Scan for the cell matching the given text and deliver its (X, Y) coordinate at center. 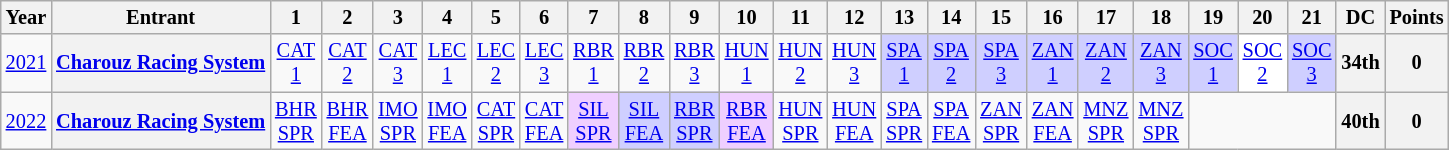
ZAN3 (1160, 63)
LEC3 (544, 63)
CATFEA (544, 121)
DC (1360, 17)
16 (1053, 17)
4 (448, 17)
SOC3 (1312, 63)
SOC1 (1212, 63)
RBRFEA (747, 121)
IMOFEA (448, 121)
7 (593, 17)
CAT2 (348, 63)
HUN2 (800, 63)
11 (800, 17)
15 (1001, 17)
SPA1 (904, 63)
SPAFEA (951, 121)
40th (1360, 121)
6 (544, 17)
SPA3 (1001, 63)
HUNFEA (854, 121)
9 (694, 17)
34th (1360, 63)
BHRSPR (296, 121)
12 (854, 17)
HUN3 (854, 63)
SILFEA (644, 121)
RBR3 (694, 63)
CAT1 (296, 63)
Year (26, 17)
17 (1106, 17)
SPASPR (904, 121)
LEC1 (448, 63)
21 (1312, 17)
19 (1212, 17)
ZAN2 (1106, 63)
10 (747, 17)
18 (1160, 17)
CATSPR (496, 121)
IMOSPR (398, 121)
2 (348, 17)
RBR1 (593, 63)
CAT3 (398, 63)
13 (904, 17)
HUN1 (747, 63)
ZANFEA (1053, 121)
LEC2 (496, 63)
20 (1262, 17)
1 (296, 17)
2022 (26, 121)
RBR2 (644, 63)
2021 (26, 63)
SOC2 (1262, 63)
ZAN1 (1053, 63)
Entrant (160, 17)
SPA2 (951, 63)
14 (951, 17)
BHRFEA (348, 121)
SILSPR (593, 121)
Points (1417, 17)
HUNSPR (800, 121)
ZANSPR (1001, 121)
5 (496, 17)
RBRSPR (694, 121)
3 (398, 17)
8 (644, 17)
